Extract the [x, y] coordinate from the center of the cell holding the provided text.  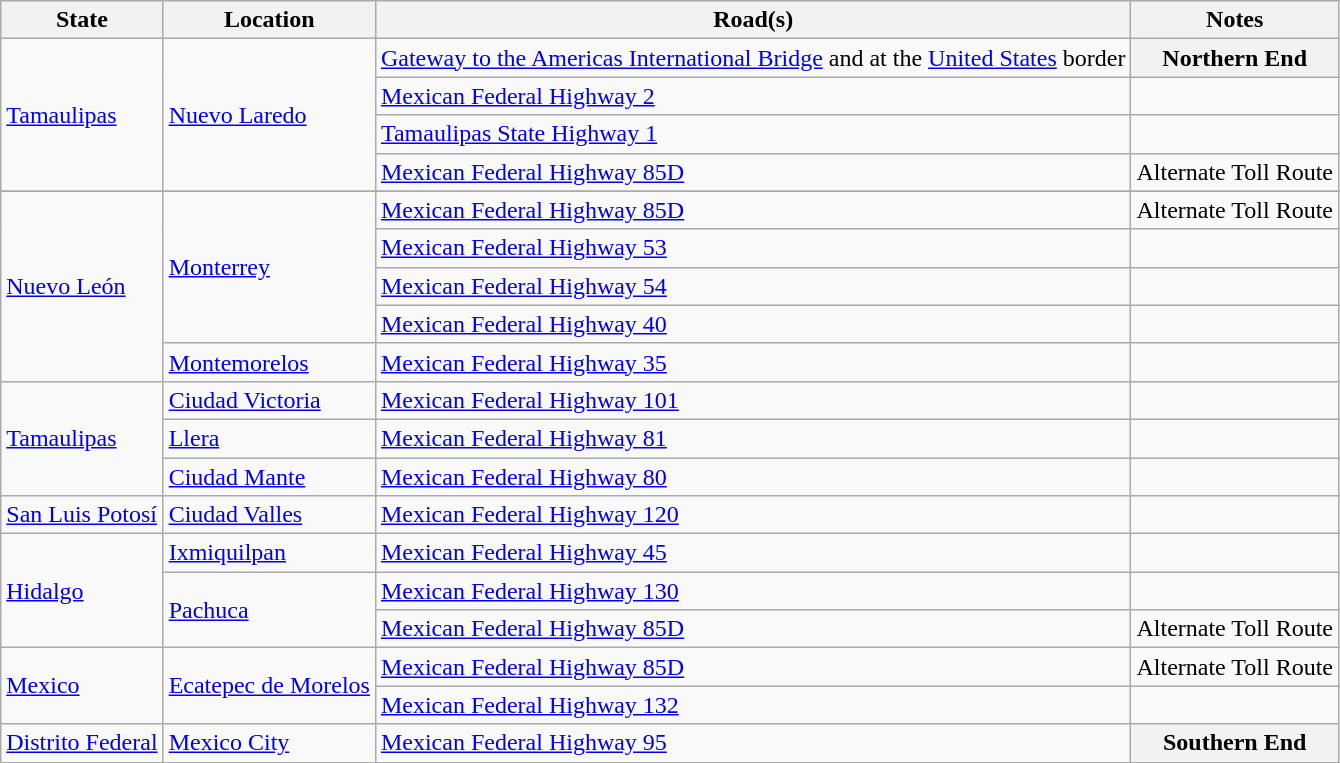
Southern End [1235, 743]
Mexican Federal Highway 54 [753, 286]
Mexico [82, 686]
Mexican Federal Highway 95 [753, 743]
Ciudad Victoria [269, 400]
Mexican Federal Highway 120 [753, 515]
Ciudad Valles [269, 515]
Llera [269, 438]
Nuevo Laredo [269, 115]
Tamaulipas State Highway 1 [753, 134]
Hidalgo [82, 591]
Ciudad Mante [269, 477]
Mexican Federal Highway 81 [753, 438]
Mexican Federal Highway 101 [753, 400]
Mexican Federal Highway 2 [753, 96]
Mexican Federal Highway 132 [753, 705]
Pachuca [269, 610]
State [82, 20]
Montemorelos [269, 362]
Notes [1235, 20]
San Luis Potosí [82, 515]
Distrito Federal [82, 743]
Mexican Federal Highway 130 [753, 591]
Mexican Federal Highway 53 [753, 248]
Monterrey [269, 267]
Mexican Federal Highway 45 [753, 553]
Ixmiquilpan [269, 553]
Nuevo León [82, 286]
Northern End [1235, 58]
Mexican Federal Highway 40 [753, 324]
Mexican Federal Highway 35 [753, 362]
Gateway to the Americas International Bridge and at the United States border [753, 58]
Mexico City [269, 743]
Ecatepec de Morelos [269, 686]
Location [269, 20]
Mexican Federal Highway 80 [753, 477]
Road(s) [753, 20]
